Capture the cell that displays the provided text and extract its [x, y] central coordinate. 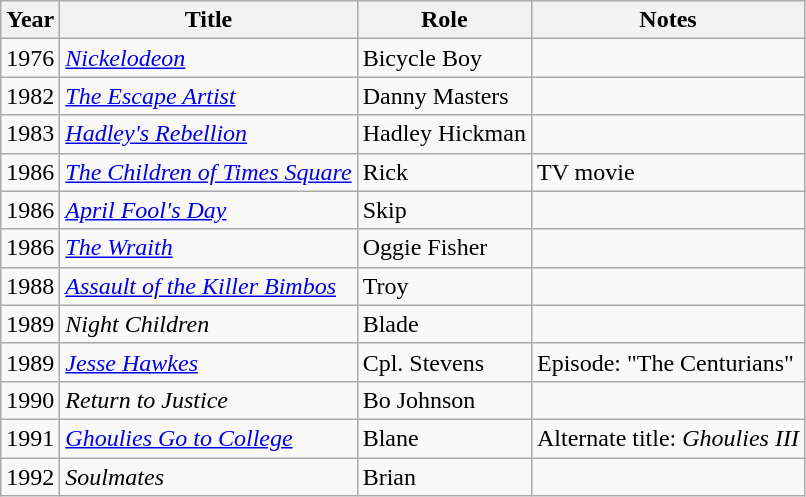
Troy [444, 286]
Title [208, 20]
Jesse Hawkes [208, 362]
1990 [30, 400]
Night Children [208, 324]
Danny Masters [444, 96]
1992 [30, 477]
1983 [30, 134]
Rick [444, 172]
Notes [668, 20]
Role [444, 20]
Soulmates [208, 477]
Episode: "The Centurians" [668, 362]
The Escape Artist [208, 96]
Skip [444, 210]
Brian [444, 477]
Alternate title: Ghoulies III [668, 438]
Nickelodeon [208, 58]
1976 [30, 58]
TV movie [668, 172]
The Wraith [208, 248]
Assault of the Killer Bimbos [208, 286]
1982 [30, 96]
1988 [30, 286]
1991 [30, 438]
Blane [444, 438]
April Fool's Day [208, 210]
Cpl. Stevens [444, 362]
Blade [444, 324]
Hadley Hickman [444, 134]
Hadley's Rebellion [208, 134]
Year [30, 20]
The Children of Times Square [208, 172]
Return to Justice [208, 400]
Bo Johnson [444, 400]
Oggie Fisher [444, 248]
Ghoulies Go to College [208, 438]
Bicycle Boy [444, 58]
